Return (x, y) of the center of cell containing provided text 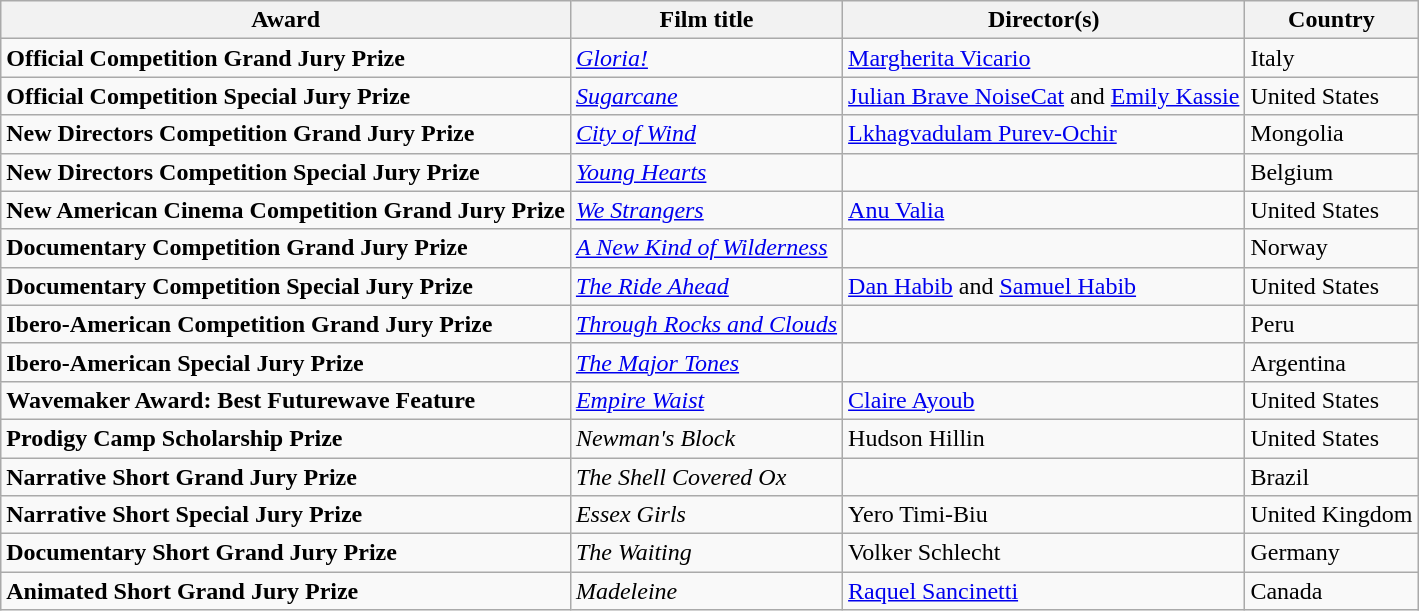
Dan Habib and Samuel Habib (1044, 286)
Argentina (1332, 362)
New Directors Competition Special Jury Prize (286, 172)
Margherita Vicario (1044, 58)
Narrative Short Grand Jury Prize (286, 477)
Director(s) (1044, 20)
Ibero-American Special Jury Prize (286, 362)
We Strangers (706, 210)
Through Rocks and Clouds (706, 324)
Official Competition Grand Jury Prize (286, 58)
Julian Brave NoiseCat and Emily Kassie (1044, 96)
Country (1332, 20)
United Kingdom (1332, 515)
The Waiting (706, 553)
New American Cinema Competition Grand Jury Prize (286, 210)
Gloria! (706, 58)
Essex Girls (706, 515)
Lkhagvadulam Purev-Ochir (1044, 134)
Documentary Short Grand Jury Prize (286, 553)
Narrative Short Special Jury Prize (286, 515)
Mongolia (1332, 134)
The Ride Ahead (706, 286)
Newman's Block (706, 438)
Germany (1332, 553)
The Shell Covered Ox (706, 477)
Canada (1332, 591)
Ibero-American Competition Grand Jury Prize (286, 324)
The Major Tones (706, 362)
Belgium (1332, 172)
Young Hearts (706, 172)
Documentary Competition Grand Jury Prize (286, 248)
Peru (1332, 324)
Madeleine (706, 591)
Empire Waist (706, 400)
Norway (1332, 248)
Film title (706, 20)
Claire Ayoub (1044, 400)
City of Wind (706, 134)
A New Kind of Wilderness (706, 248)
Wavemaker Award: Best Futurewave Feature (286, 400)
Raquel Sancinetti (1044, 591)
Award (286, 20)
Hudson Hillin (1044, 438)
Prodigy Camp Scholarship Prize (286, 438)
Documentary Competition Special Jury Prize (286, 286)
New Directors Competition Grand Jury Prize (286, 134)
Volker Schlecht (1044, 553)
Italy (1332, 58)
Anu Valia (1044, 210)
Animated Short Grand Jury Prize (286, 591)
Yero Timi-Biu (1044, 515)
Brazil (1332, 477)
Official Competition Special Jury Prize (286, 96)
Sugarcane (706, 96)
